Return (x, y) of the center of cell containing provided text 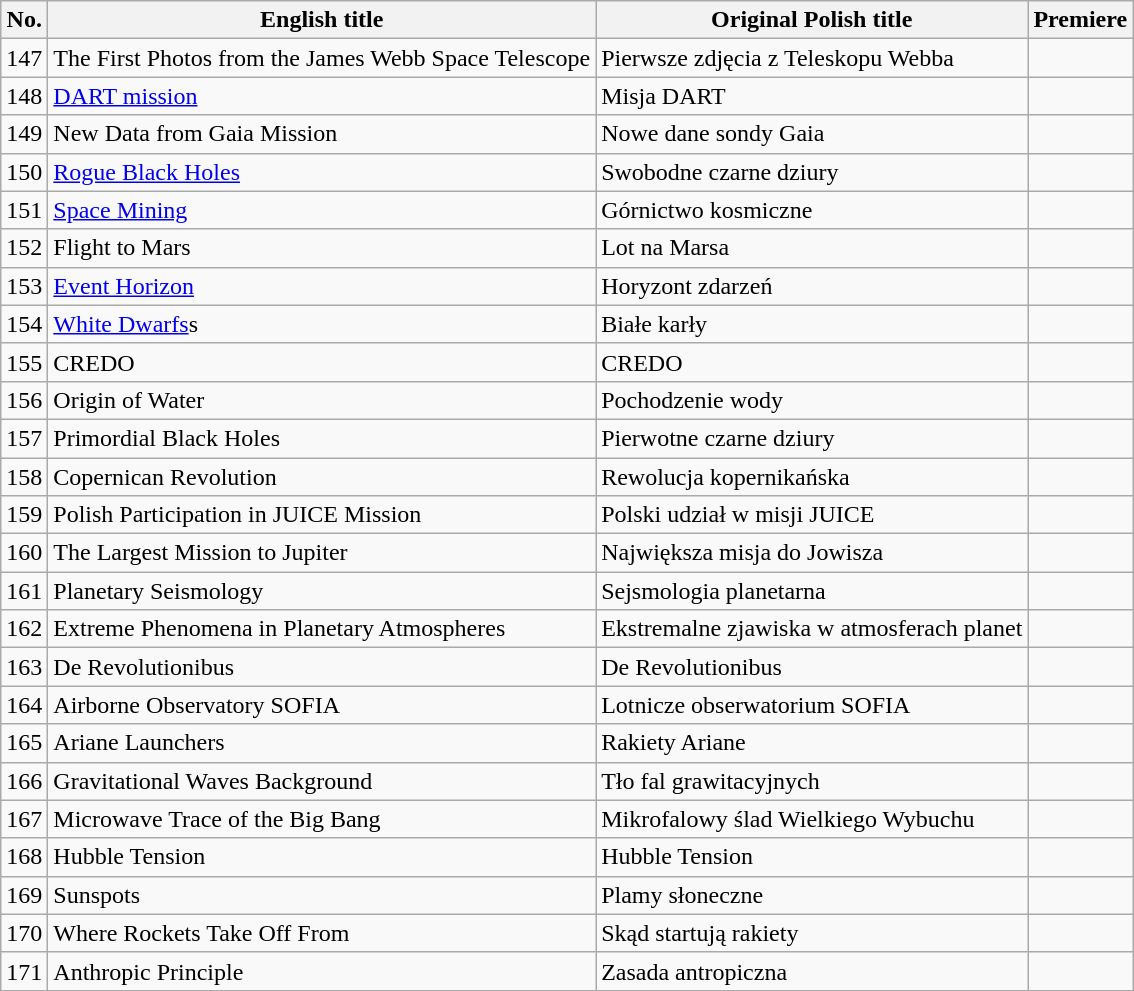
No. (24, 20)
Białe karły (812, 324)
Flight to Mars (322, 248)
Microwave Trace of the Big Bang (322, 819)
155 (24, 362)
167 (24, 819)
Anthropic Principle (322, 971)
148 (24, 96)
163 (24, 667)
160 (24, 553)
Zasada antropiczna (812, 971)
Rogue Black Holes (322, 172)
164 (24, 705)
161 (24, 591)
Tło fal grawitacyjnych (812, 781)
158 (24, 477)
156 (24, 400)
English title (322, 20)
Space Mining (322, 210)
Plamy słoneczne (812, 895)
Sunspots (322, 895)
157 (24, 438)
Where Rockets Take Off From (322, 933)
Polish Participation in JUICE Mission (322, 515)
Skąd startują rakiety (812, 933)
The Largest Mission to Jupiter (322, 553)
Lotnicze obserwatorium SOFIA (812, 705)
162 (24, 629)
Extreme Phenomena in Planetary Atmospheres (322, 629)
Swobodne czarne dziury (812, 172)
Original Polish title (812, 20)
Pierwsze zdjęcia z Teleskopu Webba (812, 58)
171 (24, 971)
159 (24, 515)
Rakiety Ariane (812, 743)
168 (24, 857)
Górnictwo kosmiczne (812, 210)
DART mission (322, 96)
Copernican Revolution (322, 477)
154 (24, 324)
152 (24, 248)
Origin of Water (322, 400)
Pierwotne czarne dziury (812, 438)
New Data from Gaia Mission (322, 134)
Airborne Observatory SOFIA (322, 705)
Największa misja do Jowisza (812, 553)
170 (24, 933)
147 (24, 58)
The First Photos from the James Webb Space Telescope (322, 58)
Mikrofalowy ślad Wielkiego Wybuchu (812, 819)
169 (24, 895)
Planetary Seismology (322, 591)
Lot na Marsa (812, 248)
Nowe dane sondy Gaia (812, 134)
Pochodzenie wody (812, 400)
Event Horizon (322, 286)
Ekstremalne zjawiska w atmosferach planet (812, 629)
153 (24, 286)
Primordial Black Holes (322, 438)
149 (24, 134)
Premiere (1080, 20)
Gravitational Waves Background (322, 781)
Sejsmologia planetarna (812, 591)
151 (24, 210)
165 (24, 743)
Polski udział w misji JUICE (812, 515)
Ariane Launchers (322, 743)
Horyzont zdarzeń (812, 286)
Rewolucja kopernikańska (812, 477)
Misja DART (812, 96)
White Dwarfss (322, 324)
150 (24, 172)
166 (24, 781)
